Return the [x, y] coordinate for the center point of the cell that contains the specified text.  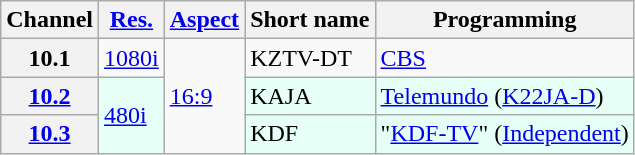
Channel [50, 20]
CBS [504, 58]
KZTV-DT [310, 58]
1080i [132, 58]
"KDF-TV" (Independent) [504, 134]
10.1 [50, 58]
Programming [504, 20]
KAJA [310, 96]
10.2 [50, 96]
Res. [132, 20]
16:9 [204, 96]
10.3 [50, 134]
Telemundo (K22JA-D) [504, 96]
Short name [310, 20]
Aspect [204, 20]
KDF [310, 134]
480i [132, 115]
